Extract the [X, Y] coordinate from the center of the cell holding the provided text.  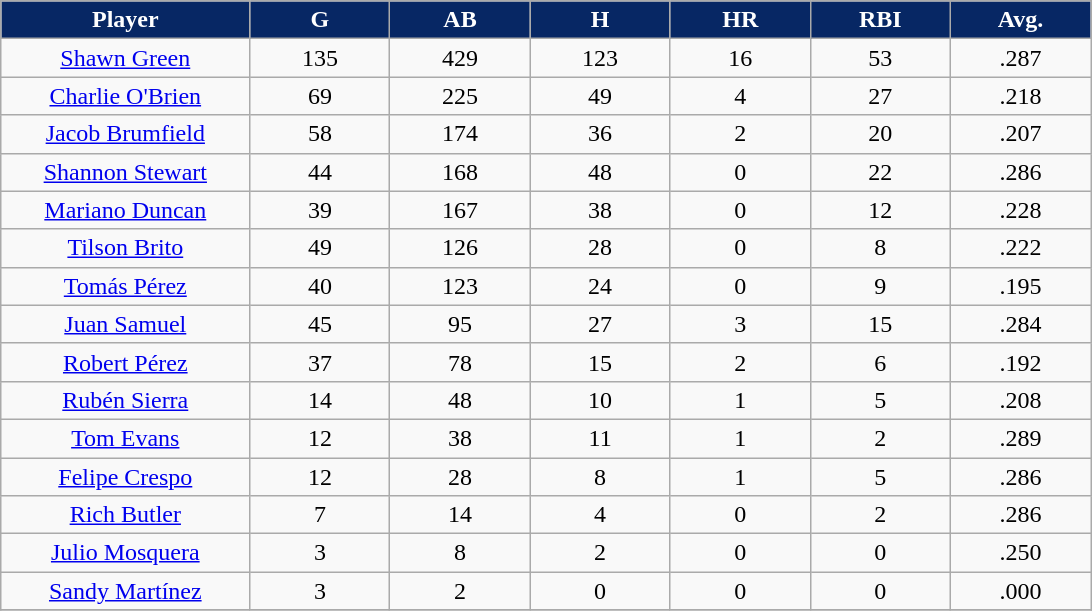
10 [600, 400]
53 [880, 58]
69 [320, 96]
.284 [1020, 324]
225 [460, 96]
.207 [1020, 134]
.000 [1020, 591]
Shannon Stewart [126, 172]
429 [460, 58]
44 [320, 172]
Tomás Pérez [126, 286]
HR [740, 20]
Rich Butler [126, 515]
Tom Evans [126, 438]
24 [600, 286]
40 [320, 286]
.218 [1020, 96]
Charlie O'Brien [126, 96]
126 [460, 248]
7 [320, 515]
Shawn Green [126, 58]
16 [740, 58]
Felipe Crespo [126, 477]
.195 [1020, 286]
H [600, 20]
78 [460, 362]
22 [880, 172]
Jacob Brumfield [126, 134]
G [320, 20]
Mariano Duncan [126, 210]
37 [320, 362]
RBI [880, 20]
45 [320, 324]
AB [460, 20]
Sandy Martínez [126, 591]
168 [460, 172]
135 [320, 58]
174 [460, 134]
11 [600, 438]
9 [880, 286]
.228 [1020, 210]
.287 [1020, 58]
95 [460, 324]
.222 [1020, 248]
.289 [1020, 438]
.192 [1020, 362]
Juan Samuel [126, 324]
Tilson Brito [126, 248]
Robert Pérez [126, 362]
.250 [1020, 553]
Julio Mosquera [126, 553]
Rubén Sierra [126, 400]
Avg. [1020, 20]
39 [320, 210]
36 [600, 134]
167 [460, 210]
.208 [1020, 400]
Player [126, 20]
58 [320, 134]
6 [880, 362]
20 [880, 134]
